Identify which cell holds the provided text, then report its (x, y) central coordinate. 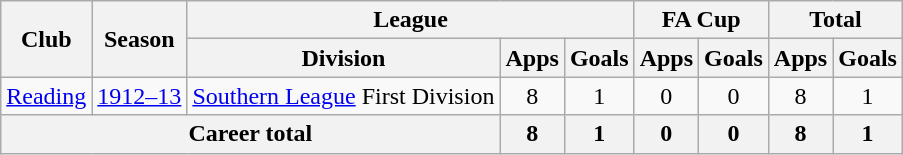
Total (835, 20)
Career total (250, 134)
FA Cup (701, 20)
Reading (46, 96)
Southern League First Division (344, 96)
Season (140, 39)
Club (46, 39)
League (410, 20)
Division (344, 58)
1912–13 (140, 96)
